Find where the given text appears and provide that cell's center as (X, Y) coordinate. 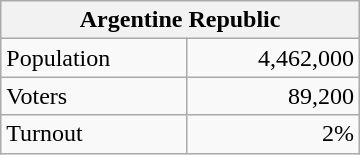
2% (274, 134)
4,462,000 (274, 58)
Voters (94, 96)
Argentine Republic (180, 20)
Population (94, 58)
89,200 (274, 96)
Turnout (94, 134)
